Output the (X, Y) coordinate of the center of the cell containing the given text.  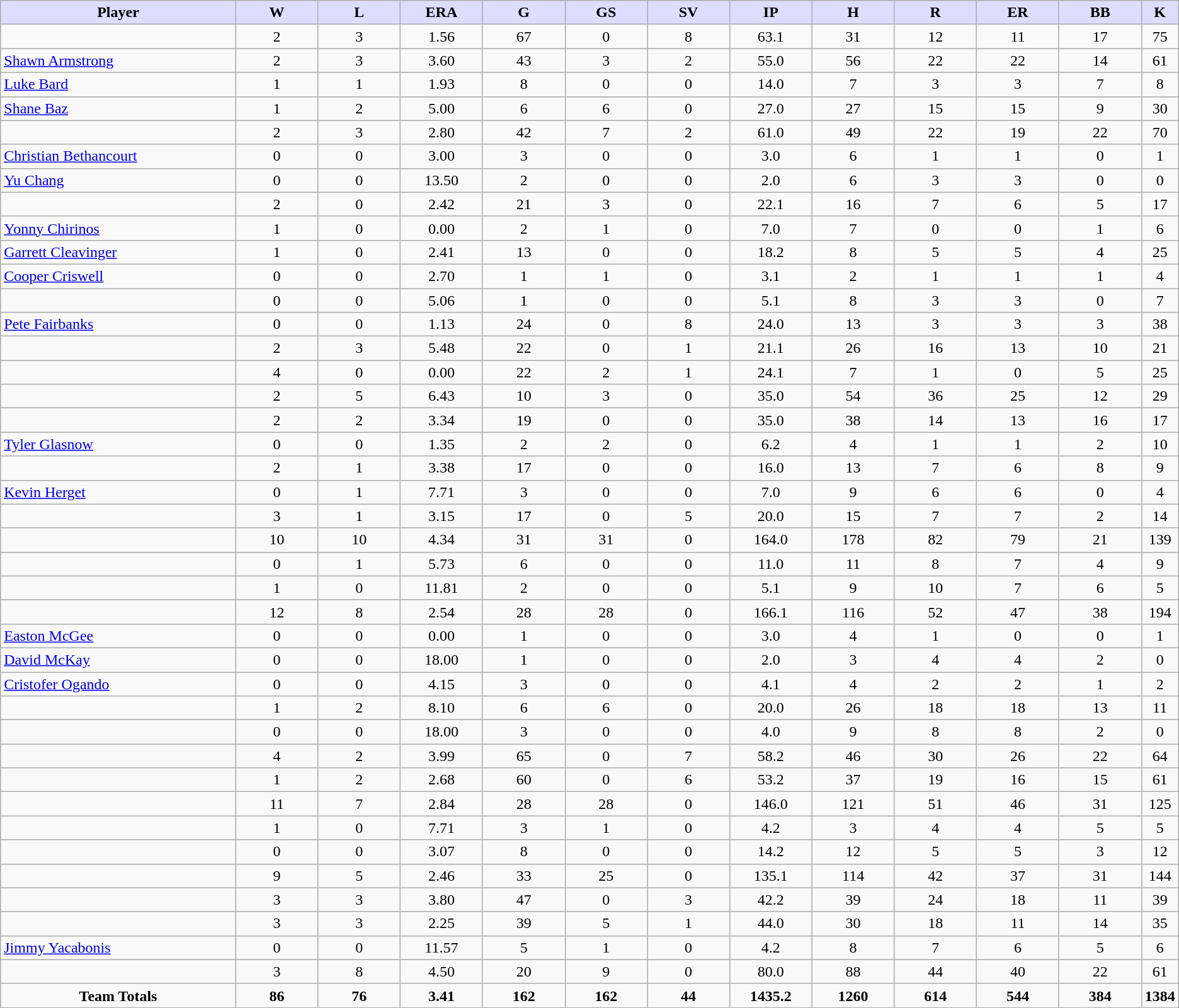
4.34 (442, 540)
194 (1160, 612)
164.0 (771, 540)
11.81 (442, 588)
6.2 (771, 444)
64 (1160, 756)
14.2 (771, 852)
1.93 (442, 84)
Luke Bard (118, 84)
20 (524, 971)
Team Totals (118, 995)
IP (771, 13)
2.42 (442, 204)
3.41 (442, 995)
4.0 (771, 732)
33 (524, 876)
79 (1018, 540)
125 (1160, 804)
63.1 (771, 37)
G (524, 13)
24.1 (771, 372)
67 (524, 37)
K (1160, 13)
18.2 (771, 252)
Shawn Armstrong (118, 60)
22.1 (771, 204)
27.0 (771, 108)
52 (936, 612)
3.99 (442, 756)
4.15 (442, 684)
Jimmy Yacabonis (118, 948)
29 (1160, 396)
1435.2 (771, 995)
114 (853, 876)
49 (853, 132)
Cooper Criswell (118, 276)
5.00 (442, 108)
53.2 (771, 780)
1260 (853, 995)
8.10 (442, 708)
3.60 (442, 60)
27 (853, 108)
60 (524, 780)
3.1 (771, 276)
3.15 (442, 516)
3.00 (442, 156)
Yonny Chirinos (118, 228)
Garrett Cleavinger (118, 252)
SV (689, 13)
76 (359, 995)
Tyler Glasnow (118, 444)
5.73 (442, 564)
86 (277, 995)
70 (1160, 132)
ERA (442, 13)
139 (1160, 540)
44.0 (771, 924)
4.1 (771, 684)
Yu Chang (118, 180)
75 (1160, 37)
R (936, 13)
2.68 (442, 780)
21.1 (771, 348)
L (359, 13)
116 (853, 612)
54 (853, 396)
144 (1160, 876)
40 (1018, 971)
BB (1100, 13)
56 (853, 60)
Christian Bethancourt (118, 156)
14.0 (771, 84)
55.0 (771, 60)
1.56 (442, 37)
24.0 (771, 324)
82 (936, 540)
2.84 (442, 804)
3.80 (442, 900)
1384 (1160, 995)
88 (853, 971)
16.0 (771, 468)
2.80 (442, 132)
11.57 (442, 948)
Kevin Herget (118, 492)
ER (1018, 13)
544 (1018, 995)
35 (1160, 924)
51 (936, 804)
2.70 (442, 276)
5.48 (442, 348)
36 (936, 396)
135.1 (771, 876)
2.41 (442, 252)
3.38 (442, 468)
3.07 (442, 852)
Easton McGee (118, 636)
614 (936, 995)
Player (118, 13)
1.13 (442, 324)
121 (853, 804)
65 (524, 756)
H (853, 13)
166.1 (771, 612)
4.50 (442, 971)
W (277, 13)
58.2 (771, 756)
3.34 (442, 420)
2.54 (442, 612)
Shane Baz (118, 108)
43 (524, 60)
2.46 (442, 876)
80.0 (771, 971)
42.2 (771, 900)
11.0 (771, 564)
2.25 (442, 924)
146.0 (771, 804)
Pete Fairbanks (118, 324)
384 (1100, 995)
David McKay (118, 660)
178 (853, 540)
Cristofer Ogando (118, 684)
6.43 (442, 396)
GS (606, 13)
13.50 (442, 180)
5.06 (442, 301)
61.0 (771, 132)
1.35 (442, 444)
